Return [x, y] of the center of cell containing provided text 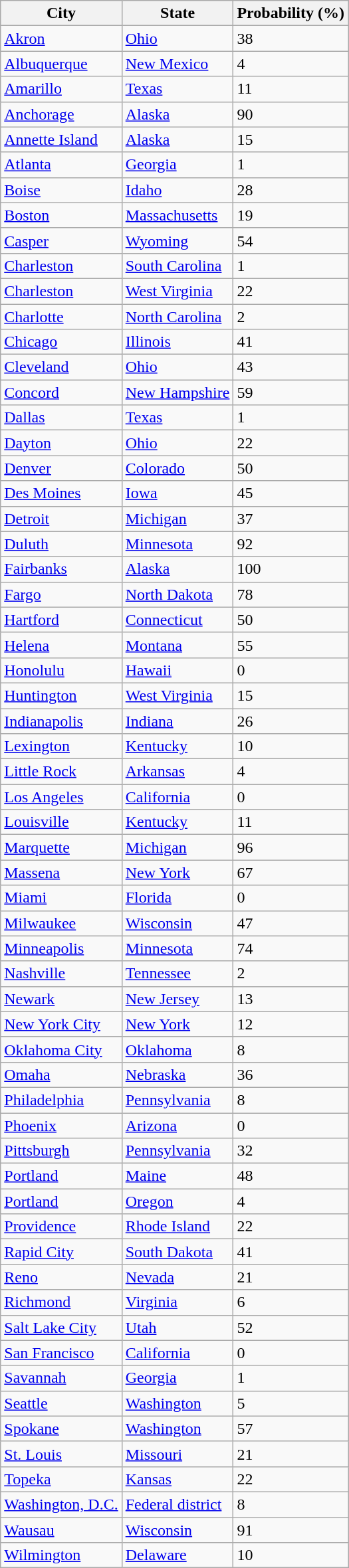
37 [291, 519]
Phoenix [61, 1126]
Miami [61, 898]
Arizona [177, 1126]
Amarillo [61, 89]
Massachusetts [177, 215]
Anchorage [61, 114]
48 [291, 1176]
Massena [61, 873]
Little Rock [61, 772]
100 [291, 569]
Wilmington [61, 1555]
91 [291, 1529]
Seattle [61, 1403]
54 [291, 240]
New Mexico [177, 64]
Savannah [61, 1378]
Des Moines [61, 493]
Omaha [61, 1075]
Hartford [61, 620]
Marquette [61, 847]
Washington, D.C. [61, 1504]
Akron [61, 39]
Nebraska [177, 1075]
Dallas [61, 418]
Annette Island [61, 139]
Casper [61, 240]
Salt Lake City [61, 1328]
Newark [61, 999]
Milwaukee [61, 923]
Louisville [61, 822]
South Dakota [177, 1252]
Utah [177, 1328]
Reno [61, 1277]
San Francisco [61, 1353]
Arkansas [177, 772]
Duluth [61, 544]
Los Angeles [61, 797]
Colorado [177, 468]
St. Louis [61, 1454]
New York City [61, 1024]
State [177, 13]
Florida [177, 898]
Oklahoma City [61, 1049]
57 [291, 1429]
North Carolina [177, 317]
67 [291, 873]
19 [291, 215]
Boise [61, 190]
96 [291, 847]
Philadelphia [61, 1100]
Boston [61, 215]
Cleveland [61, 367]
Pittsburgh [61, 1151]
Providence [61, 1227]
Oregon [177, 1201]
74 [291, 948]
Fargo [61, 594]
5 [291, 1403]
12 [291, 1024]
Missouri [177, 1454]
Probability (%) [291, 13]
Montana [177, 645]
Albuquerque [61, 64]
Maine [177, 1176]
Honolulu [61, 670]
Tennessee [177, 974]
Wausau [61, 1529]
28 [291, 190]
47 [291, 923]
Lexington [61, 746]
Chicago [61, 342]
Kansas [177, 1479]
Nevada [177, 1277]
South Carolina [177, 266]
Helena [61, 645]
North Dakota [177, 594]
Rapid City [61, 1252]
Indiana [177, 721]
Topeka [61, 1479]
55 [291, 645]
52 [291, 1328]
Detroit [61, 519]
38 [291, 39]
Huntington [61, 695]
Minneapolis [61, 948]
78 [291, 594]
Idaho [177, 190]
92 [291, 544]
City [61, 13]
Illinois [177, 342]
32 [291, 1151]
26 [291, 721]
Richmond [61, 1302]
Federal district [177, 1504]
Indianapolis [61, 721]
90 [291, 114]
Spokane [61, 1429]
Virginia [177, 1302]
New Jersey [177, 999]
Atlanta [61, 165]
Iowa [177, 493]
13 [291, 999]
New Hampshire [177, 392]
Denver [61, 468]
6 [291, 1302]
Delaware [177, 1555]
Rhode Island [177, 1227]
Concord [61, 392]
Oklahoma [177, 1049]
36 [291, 1075]
Hawaii [177, 670]
Connecticut [177, 620]
Charlotte [61, 317]
Wyoming [177, 240]
43 [291, 367]
45 [291, 493]
59 [291, 392]
Fairbanks [61, 569]
Nashville [61, 974]
Dayton [61, 443]
